Detect which cell encompasses the target text, then output its (x, y) center coordinate. 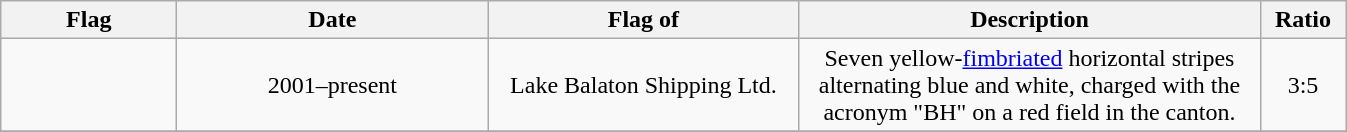
Seven yellow-fimbriated horizontal stripes alternating blue and white, charged with the acronym "BH" on a red field in the canton. (1030, 85)
3:5 (1303, 85)
Lake Balaton Shipping Ltd. (644, 85)
Ratio (1303, 20)
Flag of (644, 20)
2001–present (332, 85)
Date (332, 20)
Description (1030, 20)
Flag (89, 20)
